Provide the [x, y] coordinate of the cell's center where the given text is located.  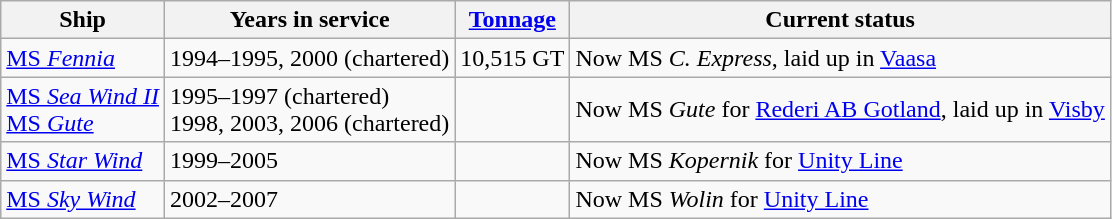
MS Fennia [83, 58]
Ship [83, 20]
Tonnage [512, 20]
10,515 GT [512, 58]
MS Star Wind [83, 161]
1995–1997 (chartered)1998, 2003, 2006 (chartered) [309, 110]
MS Sky Wind [83, 199]
Years in service [309, 20]
Now MS C. Express, laid up in Vaasa [840, 58]
1994–1995, 2000 (chartered) [309, 58]
Current status [840, 20]
Now MS Wolin for Unity Line [840, 199]
1999–2005 [309, 161]
Now MS Gute for Rederi AB Gotland, laid up in Visby [840, 110]
MS Sea Wind IIMS Gute [83, 110]
2002–2007 [309, 199]
Now MS Kopernik for Unity Line [840, 161]
